From the cell containing the given text, extract its center point as (X, Y) coordinate. 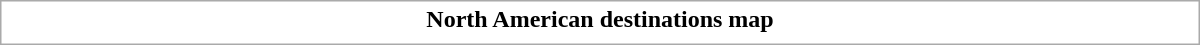
North American destinations map (600, 19)
